Provide the (x, y) coordinate of the cell's center where the given text is located.  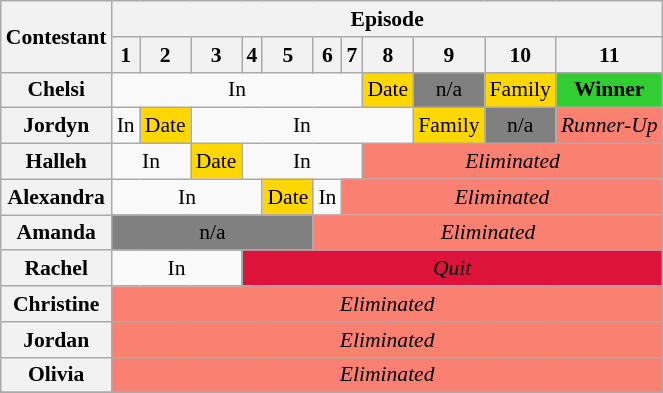
Rachel (56, 269)
Runner-Up (610, 126)
2 (166, 55)
Contestant (56, 36)
Quit (452, 269)
Jordyn (56, 126)
Chelsi (56, 90)
10 (520, 55)
Olivia (56, 375)
Winner (610, 90)
3 (216, 55)
6 (327, 55)
1 (126, 55)
9 (448, 55)
Halleh (56, 162)
11 (610, 55)
8 (388, 55)
Jordan (56, 340)
Amanda (56, 233)
7 (352, 55)
4 (252, 55)
Alexandra (56, 197)
Christine (56, 304)
5 (288, 55)
Episode (388, 19)
